Return (x, y) of the center of cell containing provided text 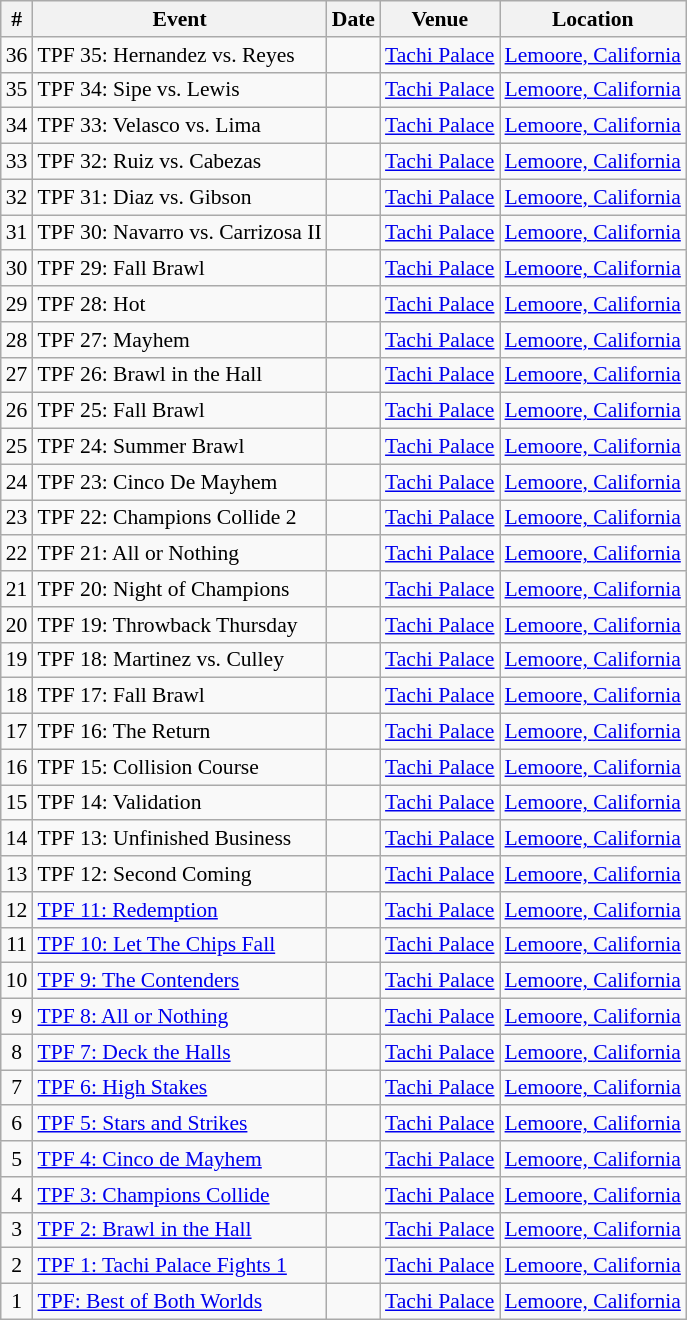
27 (17, 375)
TPF 6: High Stakes (179, 1088)
TPF 22: Champions Collide 2 (179, 518)
8 (17, 1052)
TPF 3: Champions Collide (179, 1195)
20 (17, 625)
TPF 26: Brawl in the Hall (179, 375)
TPF 20: Night of Champions (179, 589)
28 (17, 340)
TPF 19: Throwback Thursday (179, 625)
Date (354, 19)
11 (17, 945)
12 (17, 910)
TPF 28: Hot (179, 304)
Location (593, 19)
19 (17, 660)
# (17, 19)
Venue (440, 19)
18 (17, 696)
24 (17, 482)
14 (17, 839)
15 (17, 803)
10 (17, 981)
TPF 32: Ruiz vs. Cabezas (179, 162)
35 (17, 90)
13 (17, 874)
30 (17, 269)
TPF 4: Cinco de Mayhem (179, 1159)
TPF 12: Second Coming (179, 874)
4 (17, 1195)
TPF 21: All or Nothing (179, 554)
23 (17, 518)
TPF 18: Martinez vs. Culley (179, 660)
TPF 30: Navarro vs. Carrizosa II (179, 233)
TPF 2: Brawl in the Hall (179, 1230)
21 (17, 589)
16 (17, 767)
TPF 5: Stars and Strikes (179, 1124)
TPF 8: All or Nothing (179, 1017)
TPF 1: Tachi Palace Fights 1 (179, 1266)
3 (17, 1230)
TPF 16: The Return (179, 732)
36 (17, 55)
25 (17, 447)
29 (17, 304)
TPF 9: The Contenders (179, 981)
TPF 14: Validation (179, 803)
TPF 23: Cinco De Mayhem (179, 482)
7 (17, 1088)
TPF 7: Deck the Halls (179, 1052)
TPF 13: Unfinished Business (179, 839)
TPF 10: Let The Chips Fall (179, 945)
Event (179, 19)
TPF 29: Fall Brawl (179, 269)
33 (17, 162)
22 (17, 554)
34 (17, 126)
5 (17, 1159)
6 (17, 1124)
TPF 11: Redemption (179, 910)
TPF 31: Diaz vs. Gibson (179, 197)
TPF 15: Collision Course (179, 767)
1 (17, 1302)
TPF 35: Hernandez vs. Reyes (179, 55)
2 (17, 1266)
31 (17, 233)
TPF 34: Sipe vs. Lewis (179, 90)
17 (17, 732)
26 (17, 411)
TPF 27: Mayhem (179, 340)
TPF 24: Summer Brawl (179, 447)
9 (17, 1017)
TPF: Best of Both Worlds (179, 1302)
TPF 17: Fall Brawl (179, 696)
TPF 33: Velasco vs. Lima (179, 126)
TPF 25: Fall Brawl (179, 411)
32 (17, 197)
